Locate the cell with the specified text and output its [X, Y] center coordinate. 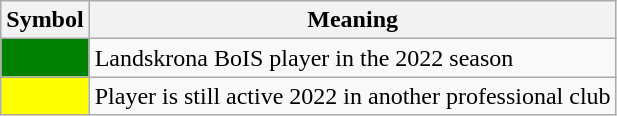
Symbol [45, 20]
Meaning [352, 20]
Player is still active 2022 in another professional club [352, 96]
Landskrona BoIS player in the 2022 season [352, 58]
